For the text-containing cell, return its midpoint in [x, y] coordinate format. 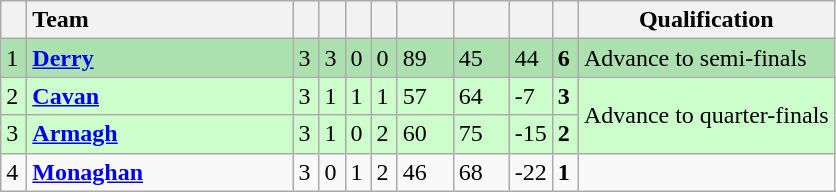
Advance to semi-finals [706, 58]
Armagh [160, 134]
75 [481, 134]
Monaghan [160, 172]
-22 [530, 172]
60 [425, 134]
-7 [530, 96]
45 [481, 58]
6 [565, 58]
Derry [160, 58]
Qualification [706, 20]
-15 [530, 134]
Team [160, 20]
57 [425, 96]
68 [481, 172]
4 [14, 172]
Advance to quarter-finals [706, 115]
89 [425, 58]
44 [530, 58]
64 [481, 96]
Cavan [160, 96]
46 [425, 172]
